Return the (X, Y) coordinate for the center point of the cell that contains the specified text.  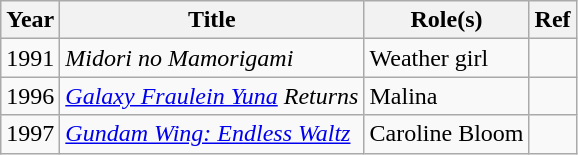
Year (30, 20)
1991 (30, 58)
Caroline Bloom (446, 134)
Role(s) (446, 20)
Weather girl (446, 58)
1997 (30, 134)
Malina (446, 96)
1996 (30, 96)
Gundam Wing: Endless Waltz (212, 134)
Ref (552, 20)
Galaxy Fraulein Yuna Returns (212, 96)
Title (212, 20)
Midori no Mamorigami (212, 58)
